Provide the [x, y] coordinate of the cell's center where the given text is located.  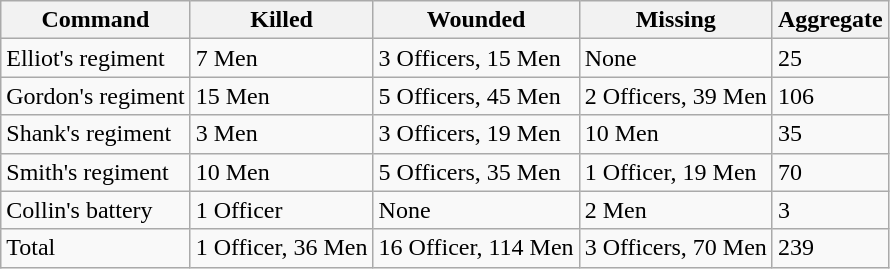
Shank's regiment [96, 134]
Smith's regiment [96, 172]
2 Officers, 39 Men [676, 96]
Missing [676, 20]
Aggregate [830, 20]
3 [830, 210]
Killed [282, 20]
3 Men [282, 134]
106 [830, 96]
1 Officer, 36 Men [282, 248]
Command [96, 20]
Gordon's regiment [96, 96]
3 Officers, 19 Men [476, 134]
239 [830, 248]
7 Men [282, 58]
15 Men [282, 96]
3 Officers, 70 Men [676, 248]
25 [830, 58]
16 Officer, 114 Men [476, 248]
5 Officers, 35 Men [476, 172]
1 Officer, 19 Men [676, 172]
Elliot's regiment [96, 58]
1 Officer [282, 210]
35 [830, 134]
5 Officers, 45 Men [476, 96]
Wounded [476, 20]
3 Officers, 15 Men [476, 58]
70 [830, 172]
Collin's battery [96, 210]
Total [96, 248]
2 Men [676, 210]
